Locate the cell with the specified text and output its [x, y] center coordinate. 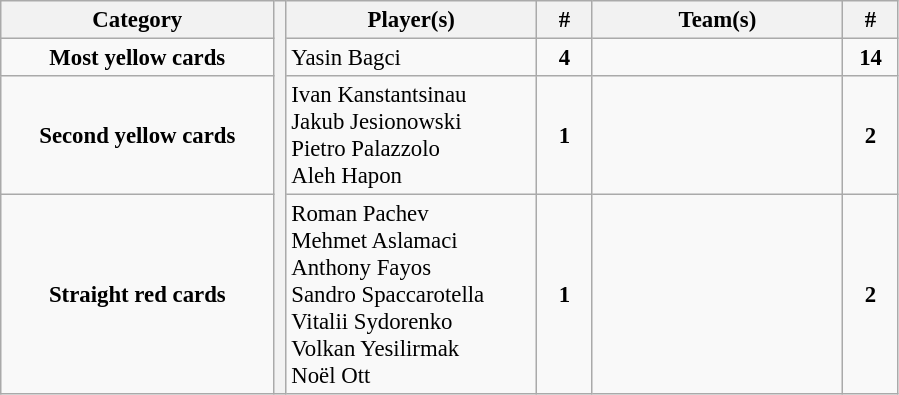
Player(s) [412, 20]
Yasin Bagci [412, 58]
Most yellow cards [138, 58]
Second yellow cards [138, 136]
Ivan Kanstantsinau Jakub Jesionowski Pietro Palazzolo Aleh Hapon [412, 136]
Straight red cards [138, 295]
Team(s) [718, 20]
4 [565, 58]
Category [138, 20]
Roman Pachev Mehmet Aslamaci Anthony Fayos Sandro Spaccarotella Vitalii Sydorenko Volkan Yesilirmak Noël Ott [412, 295]
14 [871, 58]
